Provide the [x, y] coordinate of the cell's center where the given text is located.  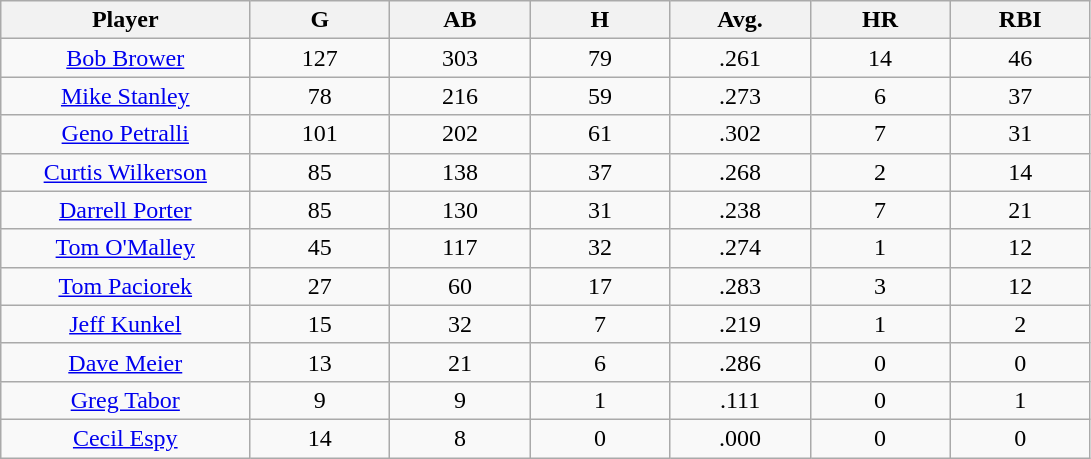
Player [126, 20]
117 [460, 248]
Greg Tabor [126, 400]
127 [320, 58]
17 [600, 286]
Darrell Porter [126, 210]
59 [600, 96]
27 [320, 286]
13 [320, 362]
Dave Meier [126, 362]
130 [460, 210]
.274 [740, 248]
Jeff Kunkel [126, 324]
Cecil Espy [126, 438]
.286 [740, 362]
46 [1020, 58]
79 [600, 58]
Mike Stanley [126, 96]
.238 [740, 210]
.283 [740, 286]
Curtis Wilkerson [126, 172]
78 [320, 96]
.268 [740, 172]
Tom O'Malley [126, 248]
.273 [740, 96]
45 [320, 248]
H [600, 20]
202 [460, 134]
AB [460, 20]
303 [460, 58]
.219 [740, 324]
Avg. [740, 20]
61 [600, 134]
.302 [740, 134]
HR [880, 20]
Bob Brower [126, 58]
15 [320, 324]
.111 [740, 400]
216 [460, 96]
101 [320, 134]
60 [460, 286]
.261 [740, 58]
3 [880, 286]
Geno Petralli [126, 134]
138 [460, 172]
Tom Paciorek [126, 286]
RBI [1020, 20]
G [320, 20]
.000 [740, 438]
8 [460, 438]
